Detect which cell encompasses the target text, then output its [x, y] center coordinate. 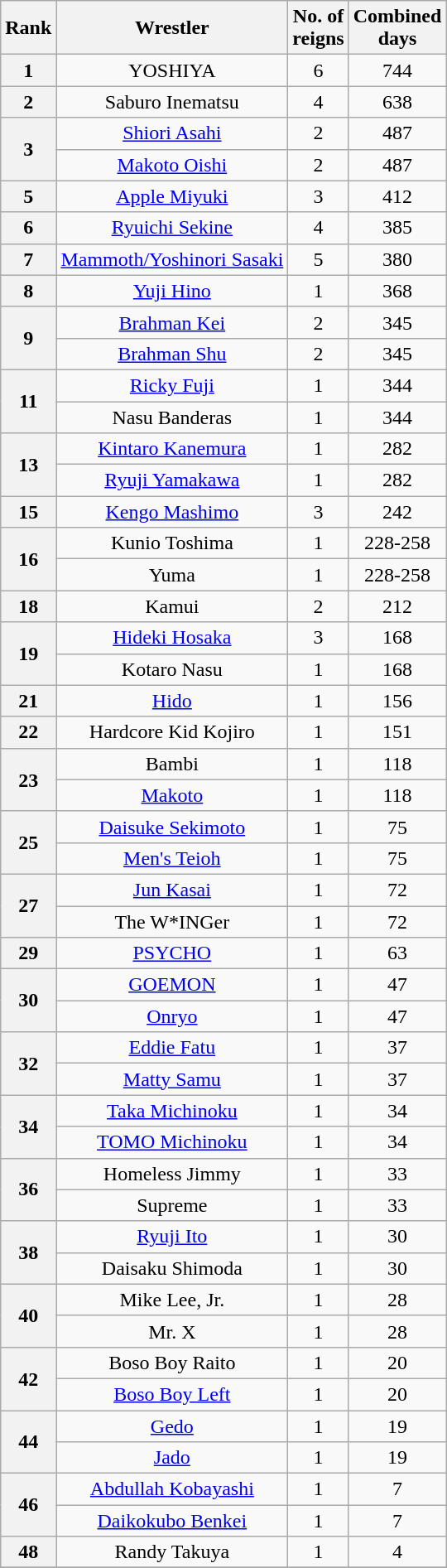
36 [28, 1189]
Hido [172, 701]
63 [397, 953]
Saburo Inematsu [172, 102]
32 [28, 1064]
29 [28, 953]
Gedo [172, 1426]
Kotaro Nasu [172, 669]
Men's Teioh [172, 858]
48 [28, 1552]
Daisaku Shimoda [172, 1268]
25 [28, 842]
Boso Boy Left [172, 1394]
8 [28, 291]
Apple Miyuki [172, 196]
YOSHIYA [172, 70]
242 [397, 512]
Rank [28, 28]
638 [397, 102]
27 [28, 905]
156 [397, 701]
15 [28, 512]
No. ofreigns [318, 28]
22 [28, 732]
Ricky Fuji [172, 385]
151 [397, 732]
Homeless Jimmy [172, 1174]
18 [28, 606]
Brahman Kei [172, 322]
40 [28, 1315]
Makoto Oishi [172, 165]
744 [397, 70]
380 [397, 259]
9 [28, 338]
Nasu Banderas [172, 417]
Yuma [172, 575]
Daisuke Sekimoto [172, 827]
Daikokubo Benkei [172, 1521]
11 [28, 401]
42 [28, 1378]
44 [28, 1441]
Kintaro Kanemura [172, 449]
Shiori Asahi [172, 133]
Jado [172, 1458]
Ryuichi Sekine [172, 228]
368 [397, 291]
The W*INGer [172, 922]
13 [28, 465]
Randy Takuya [172, 1552]
Boso Boy Raito [172, 1363]
Hideki Hosaka [172, 638]
Yuji Hino [172, 291]
Kengo Mashimo [172, 512]
Kunio Toshima [172, 543]
Mr. X [172, 1331]
Abdullah Kobayashi [172, 1489]
Hardcore Kid Kojiro [172, 732]
TOMO Michinoku [172, 1142]
23 [28, 779]
38 [28, 1252]
Wrestler [172, 28]
Ryuji Yamakawa [172, 480]
Combineddays [397, 28]
PSYCHO [172, 953]
16 [28, 559]
Jun Kasai [172, 890]
Matty Samu [172, 1079]
46 [28, 1505]
Kamui [172, 606]
212 [397, 606]
Mammoth/Yoshinori Sasaki [172, 259]
Eddie Fatu [172, 1048]
Makoto [172, 795]
Mike Lee, Jr. [172, 1300]
GOEMON [172, 985]
412 [397, 196]
Ryuji Ito [172, 1237]
Onryo [172, 1016]
21 [28, 701]
385 [397, 228]
Brahman Shu [172, 354]
Taka Michinoku [172, 1111]
Bambi [172, 764]
Supreme [172, 1205]
